Find where the given text appears and provide that cell's center as [X, Y] coordinate. 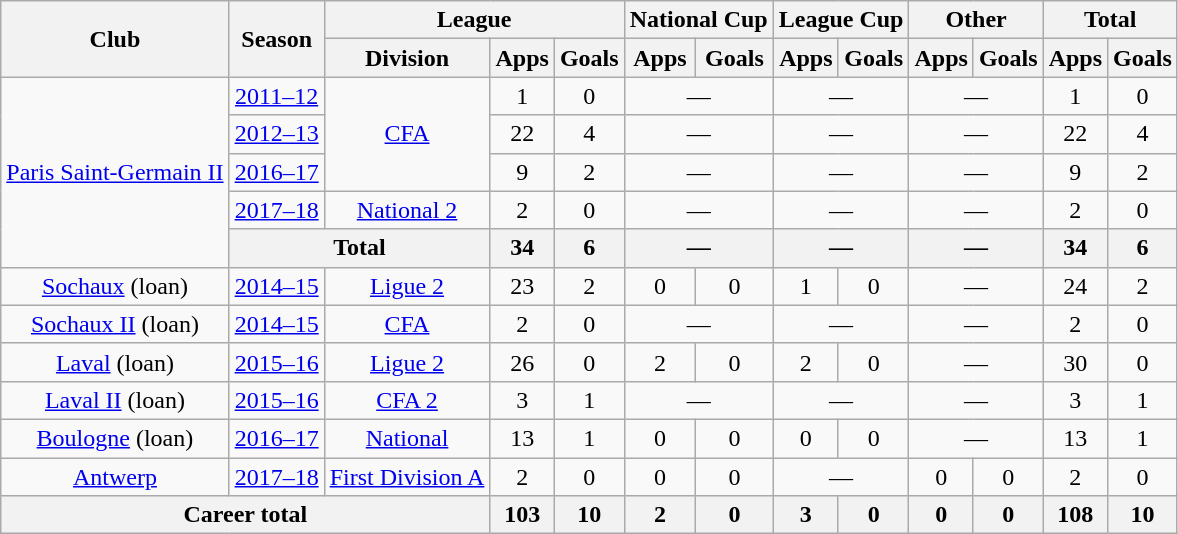
National 2 [407, 210]
First Division A [407, 477]
Career total [246, 515]
CFA 2 [407, 400]
24 [1075, 286]
2011–12 [276, 96]
Boulogne (loan) [115, 438]
Antwerp [115, 477]
26 [522, 362]
National [407, 438]
Laval (loan) [115, 362]
Sochaux (loan) [115, 286]
23 [522, 286]
National Cup [698, 20]
Sochaux II (loan) [115, 324]
108 [1075, 515]
Paris Saint-Germain II [115, 172]
League [474, 20]
Club [115, 39]
League Cup [841, 20]
2012–13 [276, 134]
Other [976, 20]
103 [522, 515]
30 [1075, 362]
Division [407, 58]
Laval II (loan) [115, 400]
Season [276, 39]
